Return (x, y) of the center of cell containing provided text 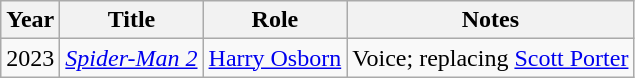
Spider-Man 2 (132, 58)
Voice; replacing Scott Porter (490, 58)
Title (132, 20)
Notes (490, 20)
2023 (30, 58)
Year (30, 20)
Harry Osborn (275, 58)
Role (275, 20)
